From the cell containing the given text, extract its center point as (X, Y) coordinate. 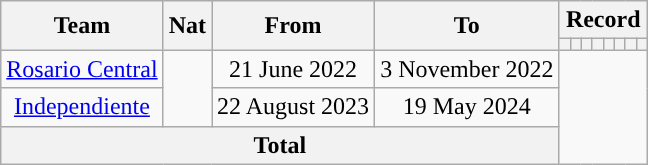
Nat (187, 26)
21 June 2022 (294, 69)
Rosario Central (82, 69)
Record (603, 20)
19 May 2024 (467, 107)
Team (82, 26)
22 August 2023 (294, 107)
Independiente (82, 107)
From (294, 26)
3 November 2022 (467, 69)
To (467, 26)
Total (280, 145)
